Capture the cell that displays the provided text and extract its [x, y] central coordinate. 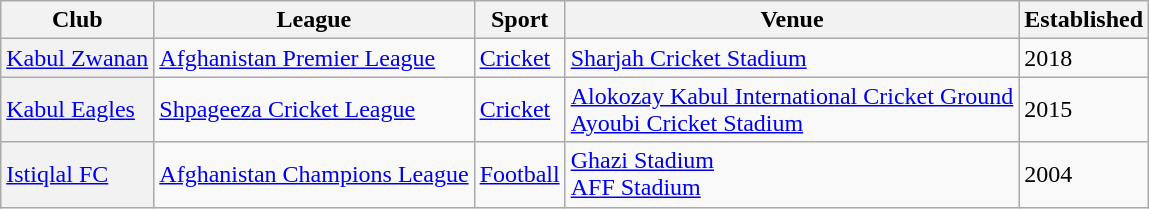
Afghanistan Champions League [314, 174]
2004 [1084, 174]
Club [78, 20]
Ghazi StadiumAFF Stadium [792, 174]
Football [520, 174]
Kabul Eagles [78, 110]
Established [1084, 20]
Shpageeza Cricket League [314, 110]
Istiqlal FC [78, 174]
Sharjah Cricket Stadium [792, 58]
2015 [1084, 110]
Alokozay Kabul International Cricket GroundAyoubi Cricket Stadium [792, 110]
Sport [520, 20]
League [314, 20]
Afghanistan Premier League [314, 58]
Kabul Zwanan [78, 58]
Venue [792, 20]
2018 [1084, 58]
